Search for the cell housing the specified text and yield its (x, y) center coordinate. 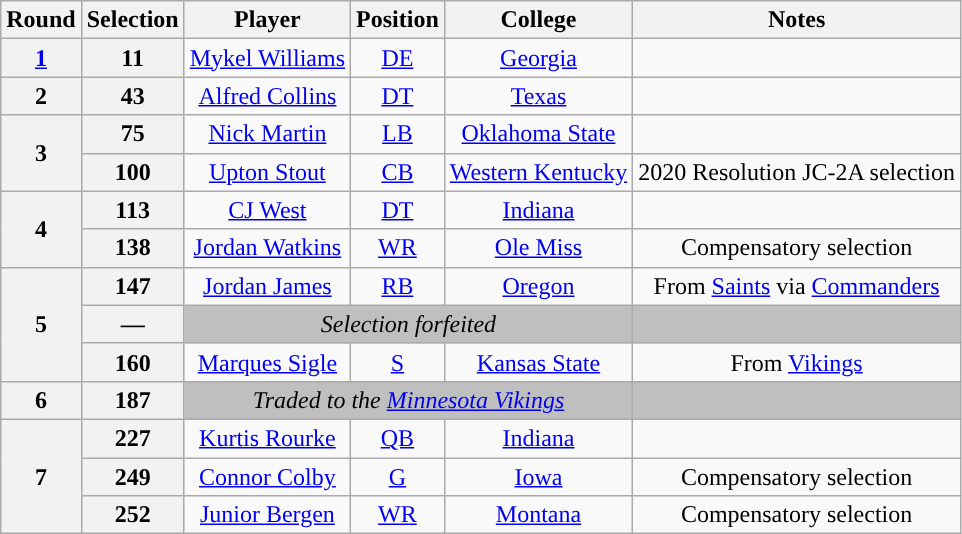
Jordan James (267, 286)
1 (41, 58)
Kurtis Rourke (267, 438)
249 (132, 477)
Junior Bergen (267, 515)
Position (398, 20)
Alfred Collins (267, 96)
Montana (538, 515)
2020 Resolution JC-2A selection (797, 172)
From Vikings (797, 362)
160 (132, 362)
G (398, 477)
Georgia (538, 58)
Traded to the Minnesota Vikings (408, 400)
LB (398, 134)
S (398, 362)
252 (132, 515)
QB (398, 438)
7 (41, 476)
Nick Martin (267, 134)
6 (41, 400)
RB (398, 286)
Upton Stout (267, 172)
2 (41, 96)
Iowa (538, 477)
Connor Colby (267, 477)
75 (132, 134)
Selection forfeited (408, 324)
4 (41, 229)
Player (267, 20)
Kansas State (538, 362)
Oklahoma State (538, 134)
11 (132, 58)
Round (41, 20)
Mykel Williams (267, 58)
Oregon (538, 286)
CB (398, 172)
3 (41, 153)
138 (132, 248)
Western Kentucky (538, 172)
CJ West (267, 210)
227 (132, 438)
DE (398, 58)
Marques Sigle (267, 362)
147 (132, 286)
113 (132, 210)
187 (132, 400)
College (538, 20)
43 (132, 96)
Notes (797, 20)
Texas (538, 96)
100 (132, 172)
Selection (132, 20)
Ole Miss (538, 248)
From Saints via Commanders (797, 286)
5 (41, 324)
— (132, 324)
Jordan Watkins (267, 248)
